Capture the cell that displays the provided text and extract its [X, Y] central coordinate. 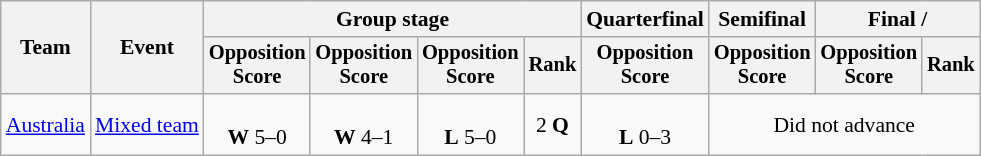
Australia [46, 124]
Group stage [392, 19]
L 5–0 [470, 124]
Final / [897, 19]
Mixed team [147, 124]
Event [147, 48]
2 Q [553, 124]
Quarterfinal [645, 19]
Did not advance [844, 124]
W 4–1 [364, 124]
W 5–0 [258, 124]
Semifinal [762, 19]
Team [46, 48]
L 0–3 [645, 124]
